Pinpoint the cell where the given text exists, returning its (X, Y) midpoint coordinate. 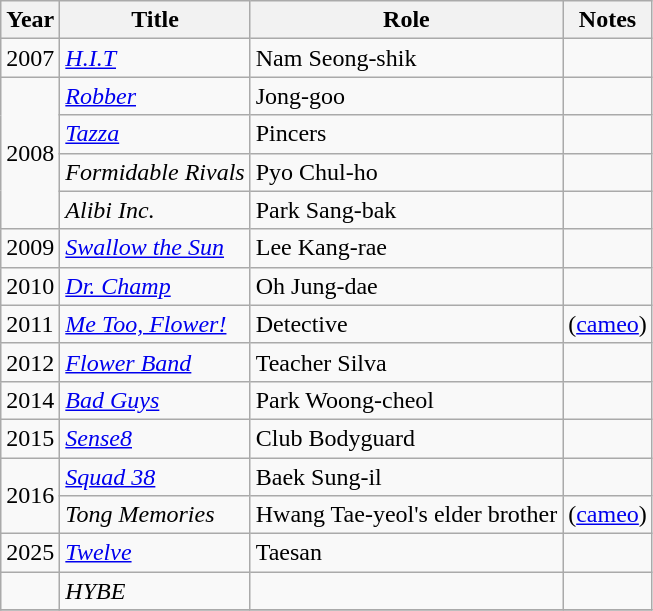
Formidable Rivals (155, 172)
2025 (30, 553)
2010 (30, 286)
2009 (30, 248)
Title (155, 20)
Squad 38 (155, 477)
Twelve (155, 553)
Park Woong-cheol (406, 400)
2014 (30, 400)
Teacher Silva (406, 362)
2016 (30, 496)
Pincers (406, 134)
Robber (155, 96)
HYBE (155, 591)
Year (30, 20)
2008 (30, 153)
Alibi Inc. (155, 210)
2011 (30, 324)
2012 (30, 362)
Tazza (155, 134)
Flower Band (155, 362)
Swallow the Sun (155, 248)
Pyo Chul-ho (406, 172)
2015 (30, 438)
Tong Memories (155, 515)
Lee Kang-rae (406, 248)
Club Bodyguard (406, 438)
Baek Sung-il (406, 477)
2007 (30, 58)
H.I.T (155, 58)
Jong-goo (406, 96)
Hwang Tae-yeol's elder brother (406, 515)
Notes (608, 20)
Park Sang-bak (406, 210)
Bad Guys (155, 400)
Oh Jung-dae (406, 286)
Me Too, Flower! (155, 324)
Nam Seong-shik (406, 58)
Sense8 (155, 438)
Taesan (406, 553)
Detective (406, 324)
Role (406, 20)
Dr. Champ (155, 286)
